Determine the (x, y) coordinate at the center of the cell enclosing the given text.  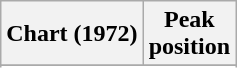
Chart (1972) (72, 34)
Peak position (189, 34)
